Capture the cell that displays the provided text and extract its (x, y) central coordinate. 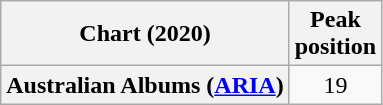
19 (335, 85)
Australian Albums (ARIA) (145, 85)
Chart (2020) (145, 34)
Peakposition (335, 34)
